Find where the given text appears and provide that cell's center as (x, y) coordinate. 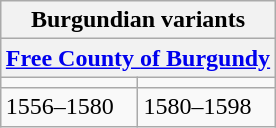
1556–1580 (69, 107)
1580–1598 (207, 107)
Free County of Burgundy (138, 58)
Burgundian variants (138, 20)
